Determine the (x, y) coordinate at the center of the cell enclosing the given text.  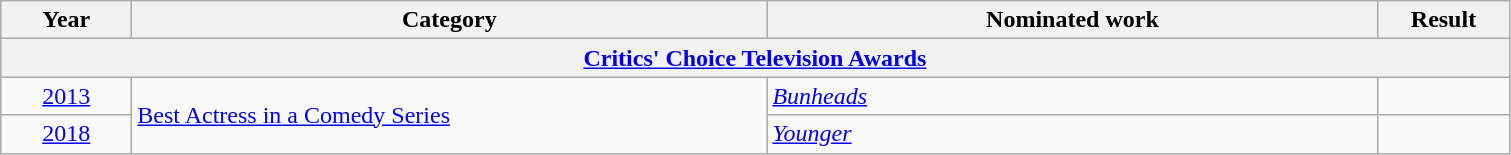
Younger (1072, 134)
Critics' Choice Television Awards (755, 58)
2018 (66, 134)
2013 (66, 96)
Best Actress in a Comedy Series (450, 115)
Year (66, 20)
Bunheads (1072, 96)
Category (450, 20)
Result (1444, 20)
Nominated work (1072, 20)
